Output the (X, Y) coordinate of the center of the cell containing the given text.  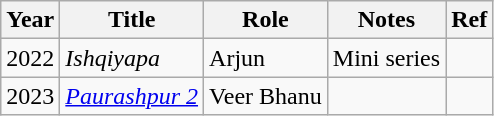
Role (266, 20)
Title (132, 20)
Notes (386, 20)
2023 (30, 96)
Arjun (266, 58)
Ishqiyapa (132, 58)
Year (30, 20)
2022 (30, 58)
Paurashpur 2 (132, 96)
Veer Bhanu (266, 96)
Ref (470, 20)
Mini series (386, 58)
